For the text-containing cell, return its midpoint in (x, y) coordinate format. 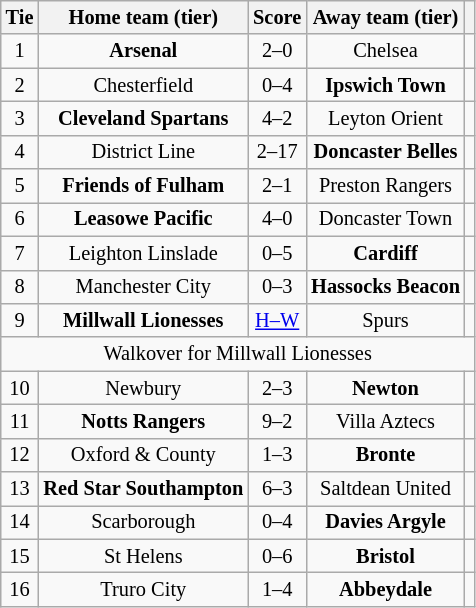
6 (20, 219)
Spurs (386, 320)
Truro City (143, 589)
7 (20, 253)
4–2 (277, 118)
Scarborough (143, 522)
Red Star Southampton (143, 489)
11 (20, 421)
9–2 (277, 421)
Chesterfield (143, 85)
12 (20, 455)
1–3 (277, 455)
District Line (143, 152)
H–W (277, 320)
Manchester City (143, 287)
1–4 (277, 589)
8 (20, 287)
Cleveland Spartans (143, 118)
6–3 (277, 489)
Tie (20, 17)
Newton (386, 388)
4–0 (277, 219)
Hassocks Beacon (386, 287)
Newbury (143, 388)
Leighton Linslade (143, 253)
Chelsea (386, 51)
3 (20, 118)
Bronte (386, 455)
2–0 (277, 51)
0–5 (277, 253)
Abbeydale (386, 589)
2 (20, 85)
Home team (tier) (143, 17)
Walkover for Millwall Lionesses (238, 354)
Friends of Fulham (143, 186)
2–3 (277, 388)
Oxford & County (143, 455)
0–6 (277, 556)
9 (20, 320)
Saltdean United (386, 489)
1 (20, 51)
Bristol (386, 556)
St Helens (143, 556)
10 (20, 388)
Preston Rangers (386, 186)
2–17 (277, 152)
4 (20, 152)
13 (20, 489)
Davies Argyle (386, 522)
Leyton Orient (386, 118)
Doncaster Belles (386, 152)
Millwall Lionesses (143, 320)
Score (277, 17)
Away team (tier) (386, 17)
Villa Aztecs (386, 421)
16 (20, 589)
14 (20, 522)
Cardiff (386, 253)
0–3 (277, 287)
Arsenal (143, 51)
15 (20, 556)
Ipswich Town (386, 85)
Leasowe Pacific (143, 219)
Doncaster Town (386, 219)
5 (20, 186)
2–1 (277, 186)
Notts Rangers (143, 421)
